Detect which cell encompasses the target text, then output its (X, Y) center coordinate. 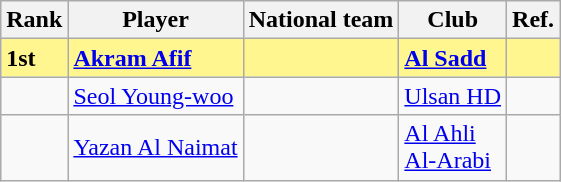
1st (34, 58)
Player (156, 20)
Akram Afif (156, 58)
Ref. (534, 20)
Al Sadd (453, 58)
Seol Young-woo (156, 96)
Club (453, 20)
Al Ahli Al-Arabi (453, 148)
Rank (34, 20)
Ulsan HD (453, 96)
National team (321, 20)
Yazan Al Naimat (156, 148)
